From the cell containing the given text, extract its center point as [x, y] coordinate. 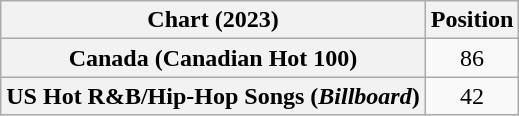
US Hot R&B/Hip-Hop Songs (Billboard) [213, 96]
Chart (2023) [213, 20]
Position [472, 20]
86 [472, 58]
42 [472, 96]
Canada (Canadian Hot 100) [213, 58]
